Return the (x, y) coordinate for the center point of the cell that contains the specified text.  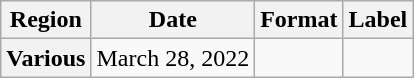
Various (46, 58)
Date (173, 20)
Format (299, 20)
March 28, 2022 (173, 58)
Label (378, 20)
Region (46, 20)
